Find where the given text appears and provide that cell's center as [x, y] coordinate. 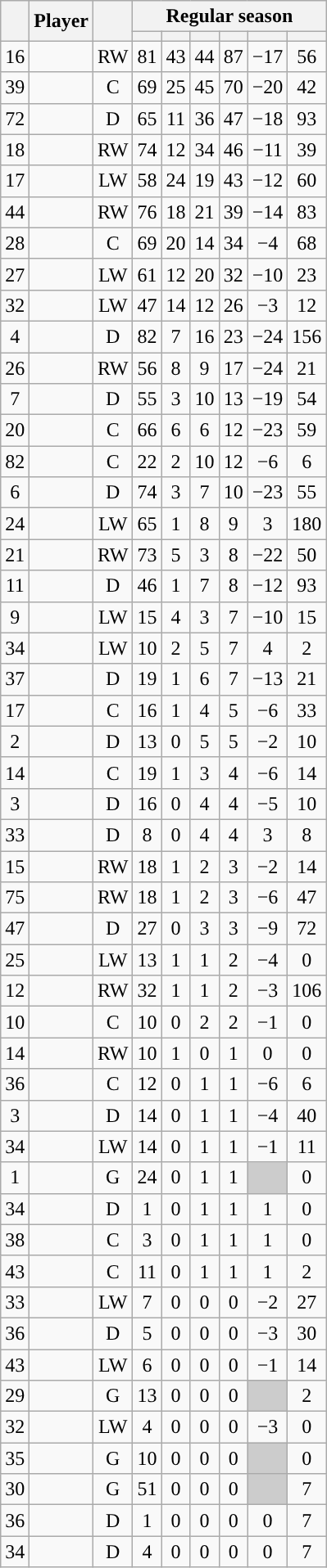
83 [307, 212]
−9 [267, 929]
60 [307, 181]
Regular season [229, 16]
42 [307, 88]
40 [307, 1115]
61 [148, 274]
70 [233, 88]
76 [148, 212]
58 [148, 181]
−18 [267, 119]
75 [15, 898]
68 [307, 243]
87 [233, 56]
106 [307, 991]
45 [205, 88]
−5 [267, 804]
−17 [267, 56]
−19 [267, 399]
−14 [267, 212]
−22 [267, 555]
−11 [267, 150]
37 [15, 679]
38 [15, 1240]
−13 [267, 679]
Player [61, 21]
156 [307, 336]
51 [148, 1489]
35 [15, 1458]
29 [15, 1396]
22 [148, 462]
73 [148, 555]
28 [15, 243]
59 [307, 430]
81 [148, 56]
66 [148, 430]
−20 [267, 88]
180 [307, 524]
50 [307, 555]
54 [307, 399]
